Find where the given text appears and provide that cell's center as [X, Y] coordinate. 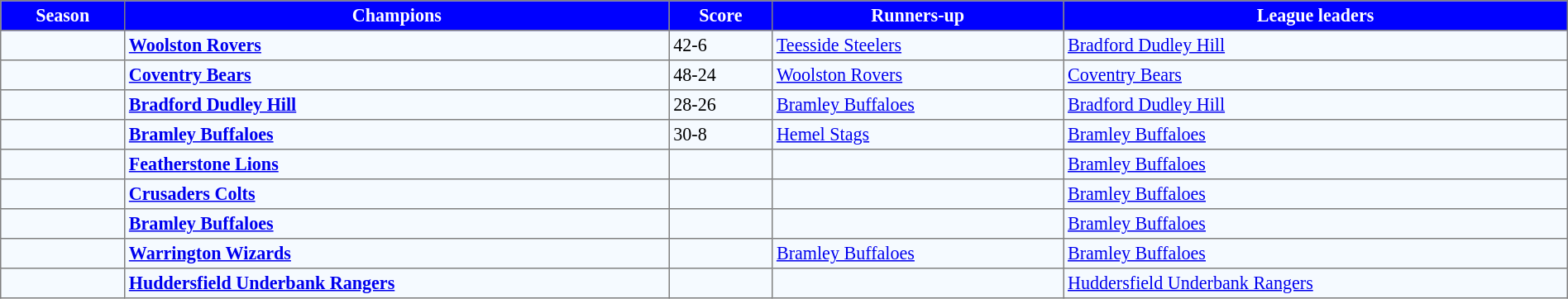
Hemel Stags [918, 135]
Crusaders Colts [397, 194]
30-8 [721, 135]
Champions [397, 16]
42-6 [721, 45]
League leaders [1316, 16]
Runners-up [918, 16]
48-24 [721, 75]
Score [721, 16]
Warrington Wizards [397, 254]
28-26 [721, 105]
Season [63, 16]
Featherstone Lions [397, 164]
Teesside Steelers [918, 45]
